Determine the [x, y] coordinate at the center of the cell enclosing the given text.  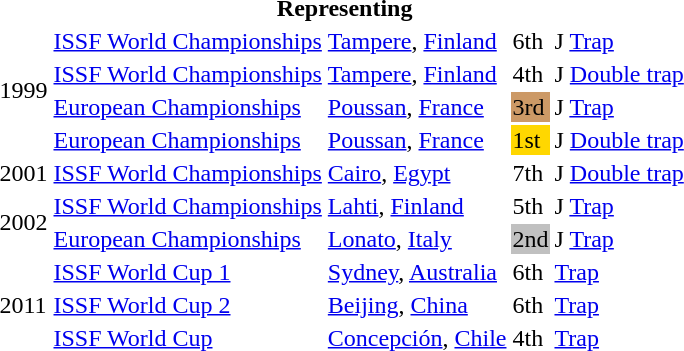
1st [530, 140]
ISSF World Cup 1 [188, 272]
Lonato, Italy [417, 239]
Beijing, China [417, 305]
Lahti, Finland [417, 206]
4th [530, 74]
Cairo, Egypt [417, 173]
3rd [530, 107]
7th [530, 173]
ISSF World Cup 2 [188, 305]
2nd [530, 239]
5th [530, 206]
Sydney, Australia [417, 272]
